Extract the [X, Y] coordinate from the center of the cell holding the provided text.  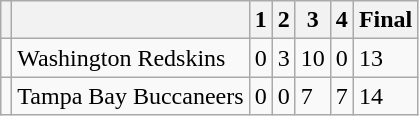
14 [385, 96]
Washington Redskins [130, 58]
2 [284, 20]
Final [385, 20]
13 [385, 58]
4 [342, 20]
10 [312, 58]
Tampa Bay Buccaneers [130, 96]
1 [260, 20]
